Output the (X, Y) coordinate of the center of the cell containing the given text.  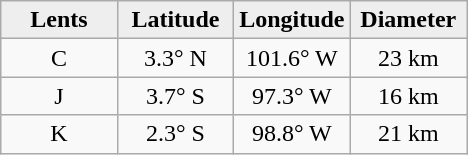
Lents (59, 20)
2.3° S (175, 134)
K (59, 134)
101.6° W (292, 58)
C (59, 58)
Latitude (175, 20)
3.7° S (175, 96)
3.3° N (175, 58)
23 km (408, 58)
J (59, 96)
21 km (408, 134)
98.8° W (292, 134)
Diameter (408, 20)
Longitude (292, 20)
16 km (408, 96)
97.3° W (292, 96)
